Return the [x, y] coordinate for the center point of the cell that contains the specified text.  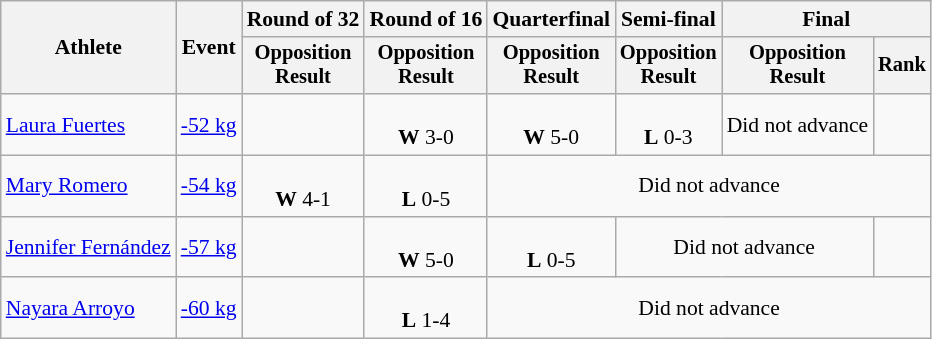
L 1-4 [426, 308]
Athlete [88, 48]
-57 kg [209, 248]
Mary Romero [88, 186]
Quarterfinal [551, 19]
Event [209, 48]
Round of 32 [304, 19]
Semi-final [668, 19]
Round of 16 [426, 19]
Rank [902, 66]
Jennifer Fernández [88, 248]
Nayara Arroyo [88, 308]
L 0-3 [668, 124]
Final [826, 19]
W 3-0 [426, 124]
-60 kg [209, 308]
W 4-1 [304, 186]
-54 kg [209, 186]
Laura Fuertes [88, 124]
-52 kg [209, 124]
